Scan for the cell matching the given text and deliver its (x, y) coordinate at center. 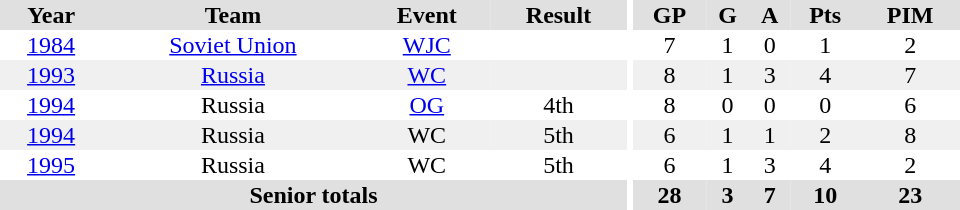
A (770, 15)
23 (910, 195)
4th (558, 105)
Soviet Union (232, 45)
28 (670, 195)
Year (51, 15)
1995 (51, 165)
1993 (51, 75)
GP (670, 15)
Team (232, 15)
Pts (825, 15)
Senior totals (314, 195)
10 (825, 195)
Event (427, 15)
G (728, 15)
OG (427, 105)
1984 (51, 45)
Result (558, 15)
PIM (910, 15)
WJC (427, 45)
